Find where the given text appears and provide that cell's center as [x, y] coordinate. 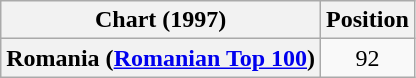
Romania (Romanian Top 100) [161, 58]
Position [368, 20]
92 [368, 58]
Chart (1997) [161, 20]
